Return (x, y) of the center of cell containing provided text 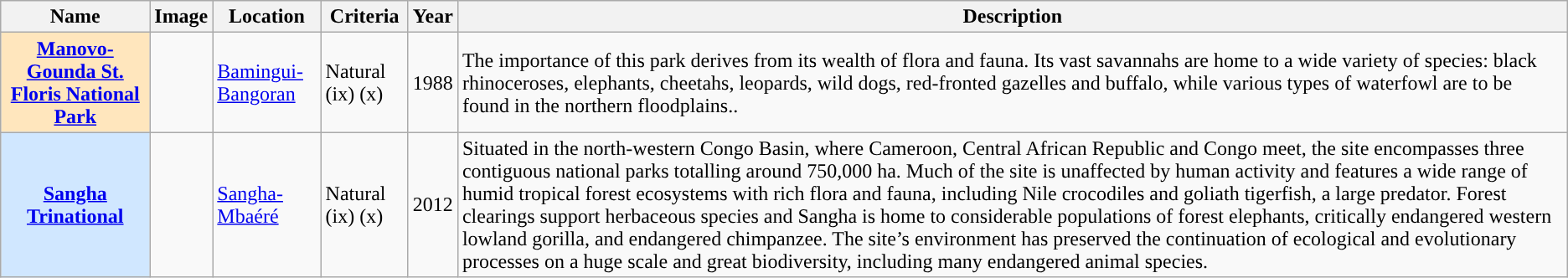
Name (75, 17)
Criteria (364, 17)
Sangha Trinational (75, 204)
Manovo-Gounda St. Floris National Park (75, 82)
Year (432, 17)
Location (266, 17)
Description (1012, 17)
1988 (432, 82)
2012 (432, 204)
Sangha-Mbaéré (266, 204)
Bamingui-Bangoran (266, 82)
Image (181, 17)
